Find where the given text appears and provide that cell's center as [x, y] coordinate. 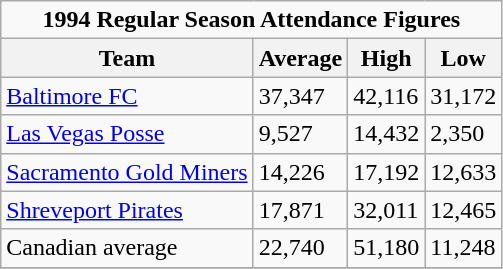
High [386, 58]
Canadian average [127, 248]
14,432 [386, 134]
32,011 [386, 210]
1994 Regular Season Attendance Figures [252, 20]
42,116 [386, 96]
Las Vegas Posse [127, 134]
12,633 [464, 172]
Low [464, 58]
17,871 [300, 210]
51,180 [386, 248]
31,172 [464, 96]
9,527 [300, 134]
Sacramento Gold Miners [127, 172]
Shreveport Pirates [127, 210]
Baltimore FC [127, 96]
37,347 [300, 96]
14,226 [300, 172]
Team [127, 58]
2,350 [464, 134]
17,192 [386, 172]
11,248 [464, 248]
12,465 [464, 210]
22,740 [300, 248]
Average [300, 58]
